Scan for the cell matching the given text and deliver its [X, Y] coordinate at center. 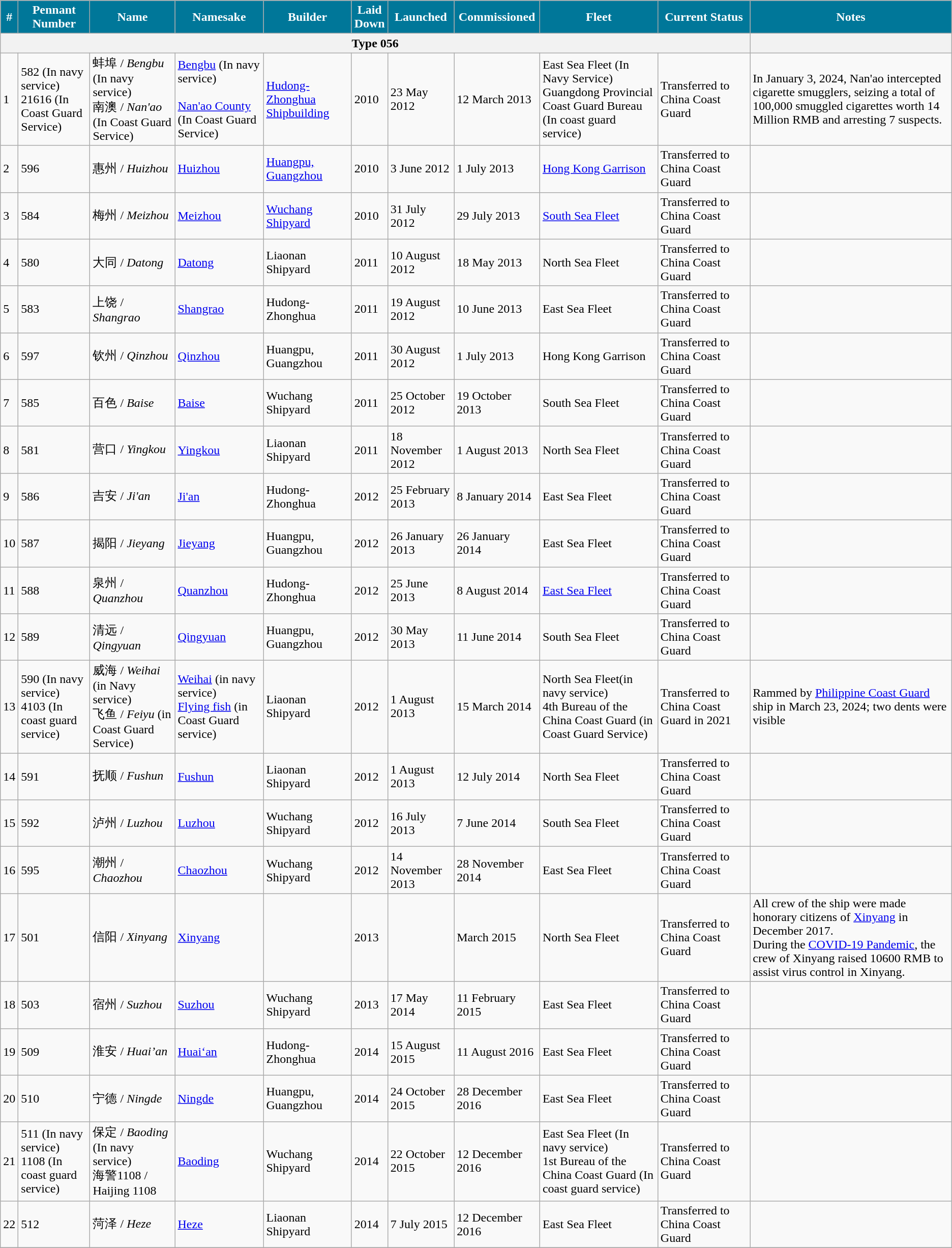
3 [9, 216]
4 [9, 262]
18 November 2012 [421, 450]
百色 / Baise [132, 403]
29 July 2013 [497, 216]
13 [9, 707]
16 July 2013 [421, 823]
Commissioned [497, 17]
潮州 / Chaozhou [132, 870]
Qingyuan [219, 637]
Notes [851, 17]
583 [54, 309]
Suzhou [219, 1005]
Pennant Number [54, 17]
Huai‘an [219, 1052]
24 October 2015 [421, 1098]
上饶 / Shangrao [132, 309]
11 August 2016 [497, 1052]
25 June 2013 [421, 590]
Ningde [219, 1098]
Ji'an [219, 496]
28 November 2014 [497, 870]
512 [54, 1224]
7 July 2015 [421, 1224]
582 (In navy service)21616 (In Coast Guard Service) [54, 99]
25 October 2012 [421, 403]
Fushun [219, 777]
Heze [219, 1224]
597 [54, 356]
11 June 2014 [497, 637]
宿州 / Suzhou [132, 1005]
15 March 2014 [497, 707]
Weihai (in navy service)Flying fish (in Coast Guard service) [219, 707]
10 August 2012 [421, 262]
泸州 / Luzhou [132, 823]
585 [54, 403]
Datong [219, 262]
5 [9, 309]
Qinzhou [219, 356]
8 [9, 450]
Transferred to China Coast Guard in 2021 [704, 707]
梅州 / Meizhou [132, 216]
10 June 2013 [497, 309]
2 [9, 169]
蚌埠 / Bengbu (In navy service)南澳 / Nan'ao (In Coast Guard Service) [132, 99]
17 [9, 938]
11 February 2015 [497, 1005]
保定 / Baoding (In navy service)海警1108 / Haijing 1108 [132, 1162]
12 July 2014 [497, 777]
20 [9, 1098]
501 [54, 938]
Huizhou [219, 169]
Name [132, 17]
589 [54, 637]
590 (In navy service)4103 (In coast guard service) [54, 707]
511 (In navy service)1108 (In coast guard service) [54, 1162]
Launched [421, 17]
26 January 2014 [497, 543]
信阳 / Xinyang [132, 938]
Luzhou [219, 823]
23 May 2012 [421, 99]
Baoding [219, 1162]
14 [9, 777]
Hudong-Zhonghua Shipbuilding [307, 99]
587 [54, 543]
惠州 / Huizhou [132, 169]
30 May 2013 [421, 637]
菏泽 / Heze [132, 1224]
15 [9, 823]
18 May 2013 [497, 262]
North Sea Fleet(in navy service)4th Bureau of the China Coast Guard (in Coast Guard Service) [599, 707]
Current Status [704, 17]
12 [9, 637]
Jieyang [219, 543]
Namesake [219, 17]
30 August 2012 [421, 356]
March 2015 [497, 938]
509 [54, 1052]
Xinyang [219, 938]
泉州 / Quanzhou [132, 590]
钦州 / Qinzhou [132, 356]
大同 / Datong [132, 262]
19 [9, 1052]
淮安 / Huai’an [132, 1052]
21 [9, 1162]
Meizhou [219, 216]
Chaozhou [219, 870]
591 [54, 777]
14 November 2013 [421, 870]
19 August 2012 [421, 309]
10 [9, 543]
吉安 / Ji'an [132, 496]
Bengbu (In navy service)Nan'ao County (In Coast Guard Service) [219, 99]
营口 / Yingkou [132, 450]
3 June 2012 [421, 169]
16 [9, 870]
Fleet [599, 17]
宁德 / Ningde [132, 1098]
22 October 2015 [421, 1162]
揭阳 / Jieyang [132, 543]
11 [9, 590]
18 [9, 1005]
8 January 2014 [497, 496]
586 [54, 496]
LaidDown [369, 17]
595 [54, 870]
31 July 2012 [421, 216]
15 August 2015 [421, 1052]
Yingkou [219, 450]
12 March 2013 [497, 99]
28 December 2016 [497, 1098]
Rammed by Philippine Coast Guard ship in March 23, 2024; two dents were visible [851, 707]
25 February 2013 [421, 496]
592 [54, 823]
510 [54, 1098]
8 August 2014 [497, 590]
581 [54, 450]
抚顺 / Fushun [132, 777]
9 [9, 496]
Shangrao [219, 309]
Builder [307, 17]
580 [54, 262]
East Sea Fleet (In navy service)1st Bureau of the China Coast Guard (In coast guard service) [599, 1162]
26 January 2013 [421, 543]
17 May 2014 [421, 1005]
19 October 2013 [497, 403]
1 [9, 99]
East Sea Fleet (In Navy Service)Guangdong Provincial Coast Guard Bureau (In coast guard service) [599, 99]
Type 056 [375, 43]
584 [54, 216]
# [9, 17]
6 [9, 356]
7 June 2014 [497, 823]
596 [54, 169]
503 [54, 1005]
588 [54, 590]
威海 / Weihai (in Navy service)飞鱼 / Feiyu (in Coast Guard Service) [132, 707]
Quanzhou [219, 590]
Baise [219, 403]
7 [9, 403]
22 [9, 1224]
清远 / Qingyuan [132, 637]
